Scan for the cell matching the given text and deliver its (X, Y) coordinate at center. 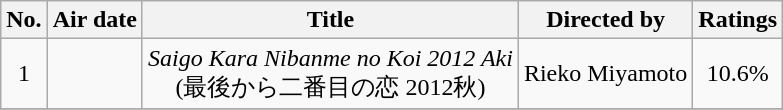
1 (24, 74)
Ratings (738, 20)
Air date (94, 20)
No. (24, 20)
Rieko Miyamoto (605, 74)
Directed by (605, 20)
Saigo Kara Nibanme no Koi 2012 Aki (最後から二番目の恋 2012秋) (330, 74)
Title (330, 20)
10.6% (738, 74)
